For the text-containing cell, return its midpoint in (x, y) coordinate format. 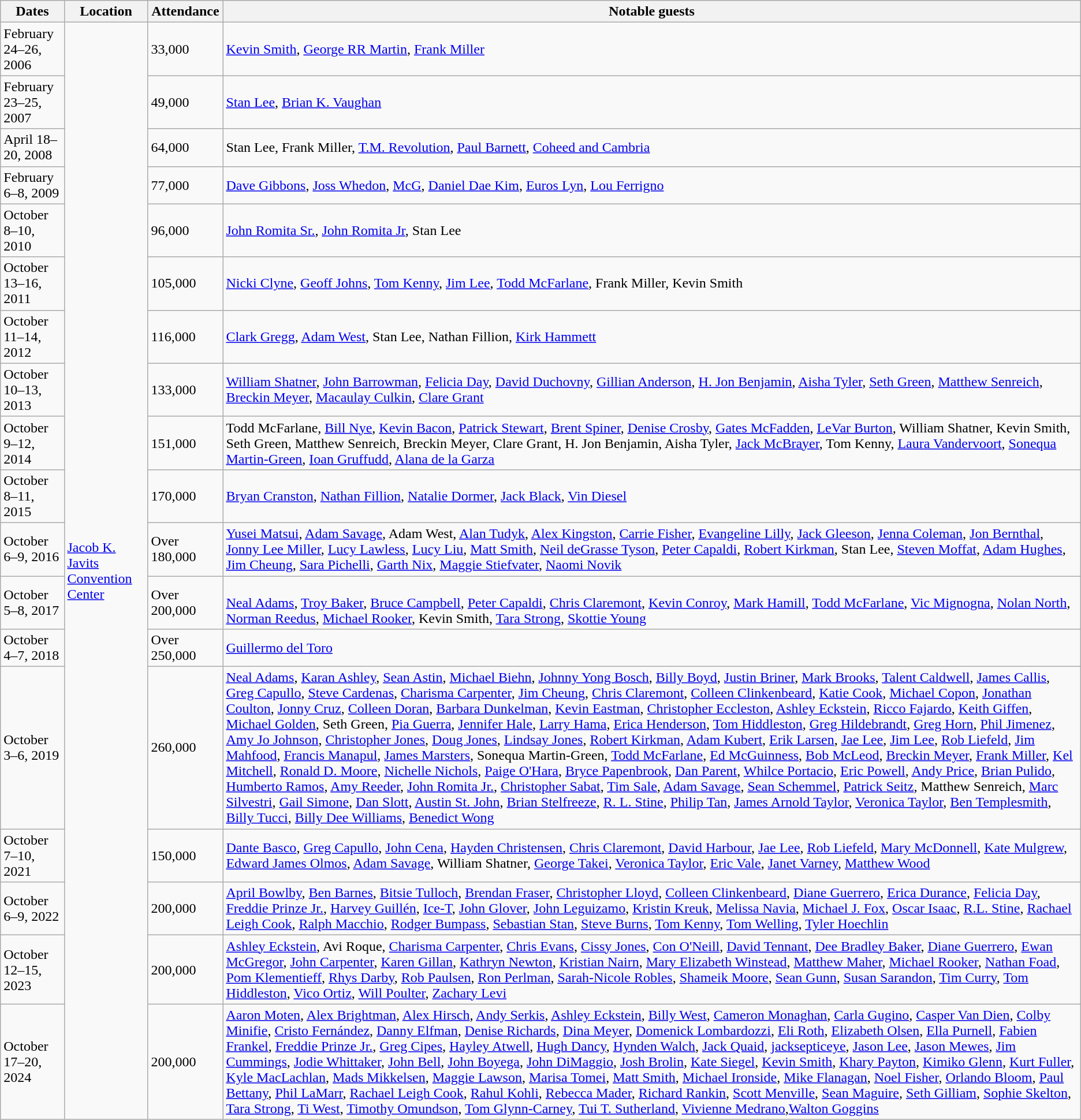
October 5–8, 2017 (32, 603)
151,000 (185, 443)
33,000 (185, 49)
49,000 (185, 102)
Stan Lee, Frank Miller, T.M. Revolution, Paul Barnett, Coheed and Cambria (651, 148)
Over 200,000 (185, 603)
February 24–26, 2006 (32, 49)
Attendance (185, 12)
October 3–6, 2019 (32, 748)
October 10–13, 2013 (32, 390)
Dates (32, 12)
Guillermo del Toro (651, 648)
February 23–25, 2007 (32, 102)
October 7–10, 2021 (32, 856)
Location (106, 12)
Kevin Smith, George RR Martin, Frank Miller (651, 49)
77,000 (185, 185)
October 6–9, 2016 (32, 549)
Dave Gibbons, Joss Whedon, McG, Daniel Dae Kim, Euros Lyn, Lou Ferrigno (651, 185)
Bryan Cranston, Nathan Fillion, Natalie Dormer, Jack Black, Vin Diesel (651, 496)
64,000 (185, 148)
October 17–20, 2024 (32, 1062)
October 8–10, 2010 (32, 230)
October 11–14, 2012 (32, 337)
260,000 (185, 748)
February 6–8, 2009 (32, 185)
October 6–9, 2022 (32, 909)
Clark Gregg, Adam West, Stan Lee, Nathan Fillion, Kirk Hammett (651, 337)
170,000 (185, 496)
Notable guests (651, 12)
Jacob K. Javits Convention Center (106, 571)
October 12–15, 2023 (32, 970)
133,000 (185, 390)
150,000 (185, 856)
October 4–7, 2018 (32, 648)
October 8–11, 2015 (32, 496)
105,000 (185, 283)
96,000 (185, 230)
October 9–12, 2014 (32, 443)
116,000 (185, 337)
Over 180,000 (185, 549)
Stan Lee, Brian K. Vaughan (651, 102)
Nicki Clyne, Geoff Johns, Tom Kenny, Jim Lee, Todd McFarlane, Frank Miller, Kevin Smith (651, 283)
October 13–16, 2011 (32, 283)
John Romita Sr., John Romita Jr, Stan Lee (651, 230)
Over 250,000 (185, 648)
April 18–20, 2008 (32, 148)
